Return the [x, y] coordinate for the center point of the cell that contains the specified text.  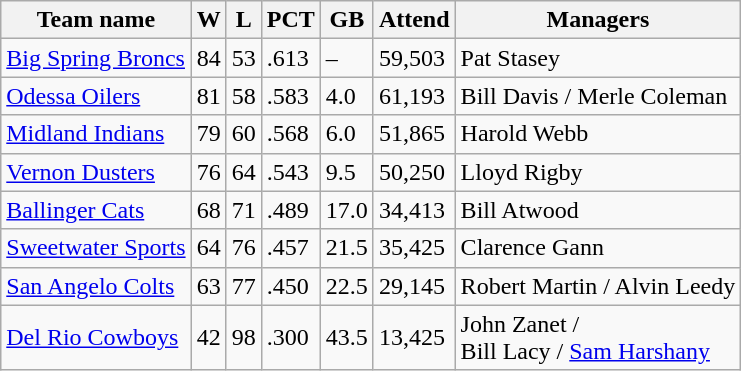
63 [208, 286]
17.0 [346, 210]
4.0 [346, 96]
29,145 [414, 286]
53 [244, 58]
.457 [290, 248]
Ballinger Cats [96, 210]
Team name [96, 20]
Del Rio Cowboys [96, 338]
68 [208, 210]
59,503 [414, 58]
35,425 [414, 248]
34,413 [414, 210]
6.0 [346, 134]
71 [244, 210]
22.5 [346, 286]
61,193 [414, 96]
Odessa Oilers [96, 96]
PCT [290, 20]
84 [208, 58]
Robert Martin / Alvin Leedy [598, 286]
Attend [414, 20]
98 [244, 338]
81 [208, 96]
W [208, 20]
58 [244, 96]
.450 [290, 286]
John Zanet / Bill Lacy / Sam Harshany [598, 338]
– [346, 58]
43.5 [346, 338]
79 [208, 134]
60 [244, 134]
GB [346, 20]
Midland Indians [96, 134]
13,425 [414, 338]
Harold Webb [598, 134]
50,250 [414, 172]
.583 [290, 96]
Managers [598, 20]
.489 [290, 210]
Big Spring Broncs [96, 58]
Vernon Dusters [96, 172]
.613 [290, 58]
Lloyd Rigby [598, 172]
42 [208, 338]
.300 [290, 338]
Pat Stasey [598, 58]
San Angelo Colts [96, 286]
Bill Davis / Merle Coleman [598, 96]
.568 [290, 134]
.543 [290, 172]
51,865 [414, 134]
Sweetwater Sports [96, 248]
77 [244, 286]
L [244, 20]
Bill Atwood [598, 210]
Clarence Gann [598, 248]
9.5 [346, 172]
21.5 [346, 248]
